Return the [X, Y] coordinate for the center point of the cell that contains the specified text.  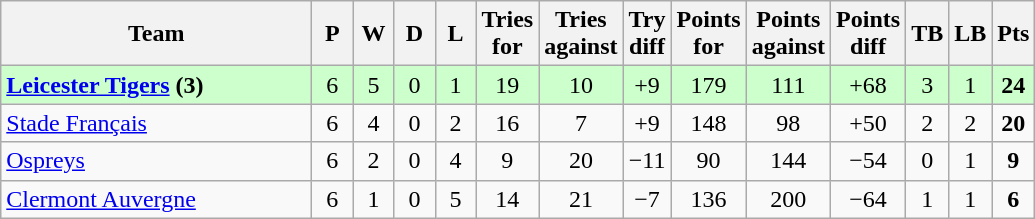
Stade Français [156, 123]
W [374, 34]
19 [508, 85]
144 [788, 161]
111 [788, 85]
24 [1014, 85]
−7 [647, 199]
16 [508, 123]
98 [788, 123]
LB [970, 34]
−64 [868, 199]
TB [928, 34]
Points diff [868, 34]
200 [788, 199]
Leicester Tigers (3) [156, 85]
Points against [788, 34]
P [332, 34]
+68 [868, 85]
D [414, 34]
+50 [868, 123]
148 [708, 123]
136 [708, 199]
Tries for [508, 34]
Pts [1014, 34]
−54 [868, 161]
21 [581, 199]
Tries against [581, 34]
179 [708, 85]
3 [928, 85]
10 [581, 85]
7 [581, 123]
−11 [647, 161]
Points for [708, 34]
Clermont Auvergne [156, 199]
L [456, 34]
14 [508, 199]
Ospreys [156, 161]
90 [708, 161]
Try diff [647, 34]
Team [156, 34]
